Scan for the cell matching the given text and deliver its (X, Y) coordinate at center. 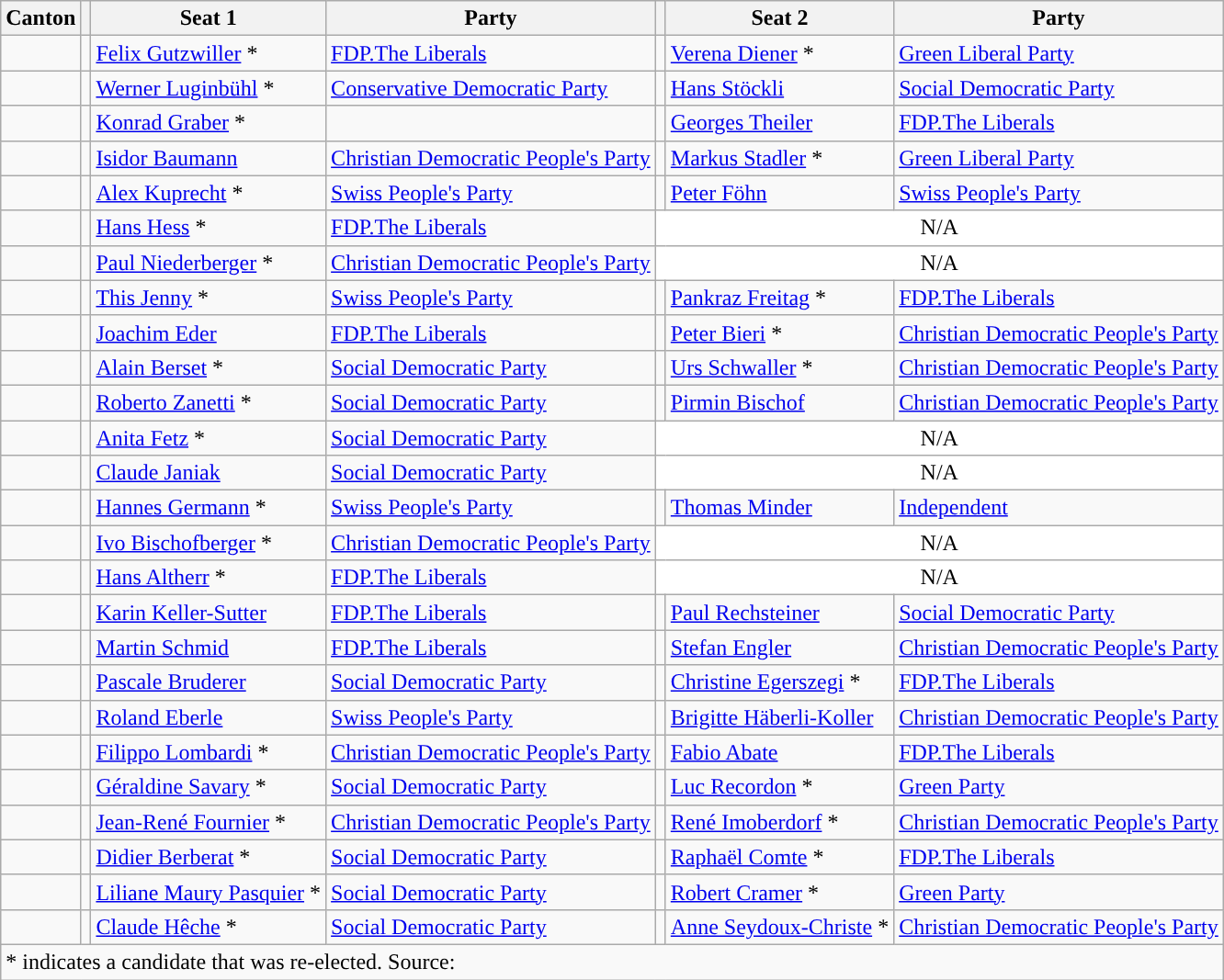
Géraldine Savary * (209, 787)
Georges Theiler (779, 123)
Stefan Engler (779, 648)
Pascale Bruderer (209, 682)
Konrad Graber * (209, 123)
Paul Niederberger * (209, 263)
Isidor Baumann (209, 158)
Verena Diener * (779, 53)
Thomas Minder (779, 508)
Hannes Germann * (209, 508)
Pirmin Bischof (779, 402)
Pankraz Freitag * (779, 298)
Alex Kuprecht * (209, 193)
Paul Rechsteiner (779, 613)
Hans Hess * (209, 228)
Robert Cramer * (779, 892)
Canton (40, 18)
Roberto Zanetti * (209, 402)
* indicates a candidate that was re-elected. Source: (612, 962)
Claude Janiak (209, 473)
Felix Gutzwiller * (209, 53)
Martin Schmid (209, 648)
Didier Berberat * (209, 857)
Independent (1059, 508)
Luc Recordon * (779, 787)
Werner Luginbühl * (209, 88)
Raphaël Comte * (779, 857)
Jean-René Fournier * (209, 822)
Anne Seydoux-Christe * (779, 927)
Peter Bieri * (779, 332)
Urs Schwaller * (779, 367)
Claude Hêche * (209, 927)
Filippo Lombardi * (209, 752)
Brigitte Häberli-Koller (779, 717)
Hans Stöckli (779, 88)
Roland Eberle (209, 717)
Peter Föhn (779, 193)
Alain Berset * (209, 367)
Liliane Maury Pasquier * (209, 892)
Karin Keller-Sutter (209, 613)
Seat 1 (209, 18)
Anita Fetz * (209, 438)
Seat 2 (779, 18)
Hans Altherr * (209, 578)
This Jenny * (209, 298)
Conservative Democratic Party (491, 88)
Joachim Eder (209, 332)
Fabio Abate (779, 752)
Christine Egerszegi * (779, 682)
René Imoberdorf * (779, 822)
Markus Stadler * (779, 158)
Ivo Bischofberger * (209, 543)
